Output the [X, Y] coordinate of the center of the cell containing the given text.  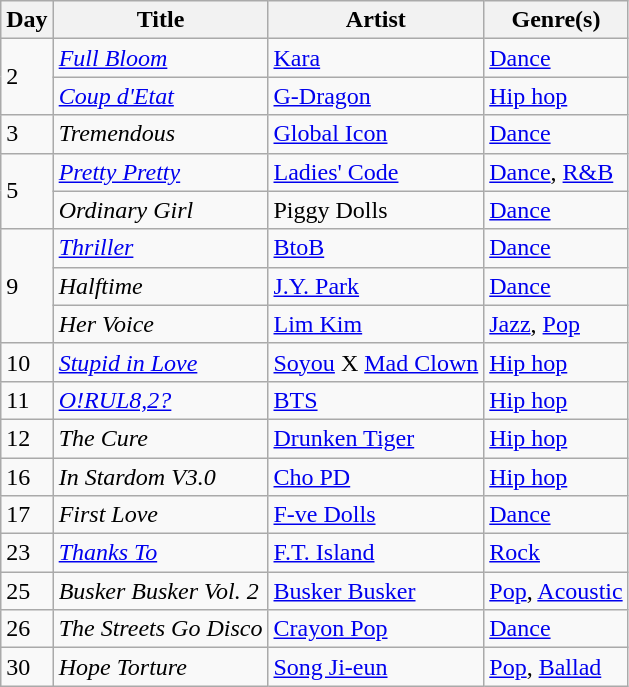
Genre(s) [556, 20]
Crayon Pop [376, 629]
First Love [160, 515]
Global Icon [376, 134]
9 [27, 286]
2 [27, 77]
Pop, Acoustic [556, 591]
Stupid in Love [160, 362]
11 [27, 400]
G-Dragon [376, 96]
17 [27, 515]
16 [27, 477]
Full Bloom [160, 58]
Ladies' Code [376, 172]
Drunken Tiger [376, 438]
Title [160, 20]
In Stardom V3.0 [160, 477]
Ordinary Girl [160, 210]
Thanks To [160, 553]
F.T. Island [376, 553]
25 [27, 591]
Her Voice [160, 324]
30 [27, 667]
The Cure [160, 438]
Song Ji-eun [376, 667]
Hope Torture [160, 667]
Busker Busker [376, 591]
Dance, R&B [556, 172]
26 [27, 629]
Pretty Pretty [160, 172]
BTS [376, 400]
Cho PD [376, 477]
Piggy Dolls [376, 210]
Halftime [160, 286]
5 [27, 191]
Kara [376, 58]
Tremendous [160, 134]
Jazz, Pop [556, 324]
3 [27, 134]
Lim Kim [376, 324]
10 [27, 362]
The Streets Go Disco [160, 629]
Coup d'Etat [160, 96]
O!RUL8,2? [160, 400]
Thriller [160, 248]
23 [27, 553]
BtoB [376, 248]
Rock [556, 553]
Day [27, 20]
J.Y. Park [376, 286]
Busker Busker Vol. 2 [160, 591]
Artist [376, 20]
Soyou X Mad Clown [376, 362]
F-ve Dolls [376, 515]
12 [27, 438]
Pop, Ballad [556, 667]
